Scan for the cell matching the given text and deliver its (X, Y) coordinate at center. 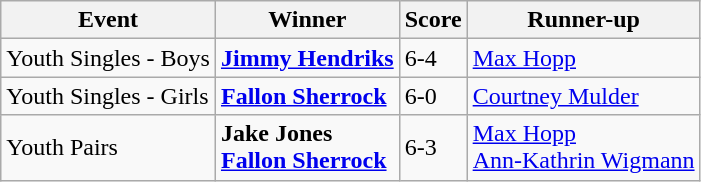
Score (433, 20)
Jimmy Hendriks (307, 58)
6-3 (433, 148)
Courtney Mulder (584, 96)
Event (108, 20)
6-0 (433, 96)
Youth Pairs (108, 148)
Jake JonesFallon Sherrock (307, 148)
6-4 (433, 58)
Max Hopp (584, 58)
Max HoppAnn-Kathrin Wigmann (584, 148)
Youth Singles - Girls (108, 96)
Runner-up (584, 20)
Youth Singles - Boys (108, 58)
Fallon Sherrock (307, 96)
Winner (307, 20)
